Identify which cell holds the provided text, then report its (X, Y) central coordinate. 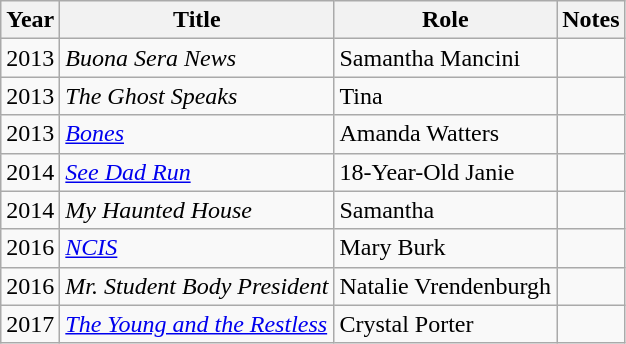
See Dad Run (197, 172)
Bones (197, 134)
Title (197, 20)
Crystal Porter (446, 324)
Tina (446, 96)
Notes (591, 20)
The Ghost Speaks (197, 96)
Amanda Watters (446, 134)
My Haunted House (197, 210)
Samantha Mancini (446, 58)
Natalie Vrendenburgh (446, 286)
2017 (30, 324)
18-Year-Old Janie (446, 172)
Mr. Student Body President (197, 286)
NCIS (197, 248)
Samantha (446, 210)
Mary Burk (446, 248)
Buona Sera News (197, 58)
Role (446, 20)
The Young and the Restless (197, 324)
Year (30, 20)
